Provide the [X, Y] coordinate of the cell's center where the given text is located.  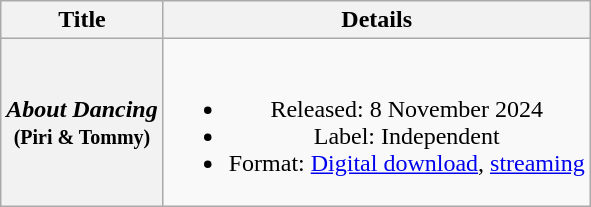
Details [376, 20]
About Dancing(Piri & Tommy) [82, 122]
Title [82, 20]
Released: 8 November 2024Label: IndependentFormat: Digital download, streaming [376, 122]
